For the text-containing cell, return its midpoint in (x, y) coordinate format. 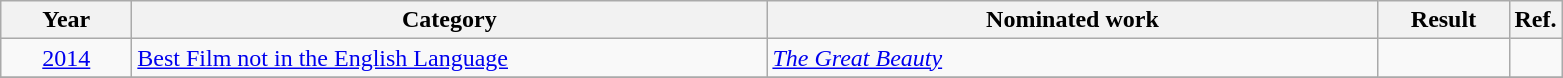
Category (450, 20)
Nominated work (1072, 20)
2014 (66, 58)
Ref. (1536, 20)
Year (66, 20)
Result (1444, 20)
Best Film not in the English Language (450, 58)
The Great Beauty (1072, 58)
